Determine the (x, y) coordinate at the center of the cell enclosing the given text.  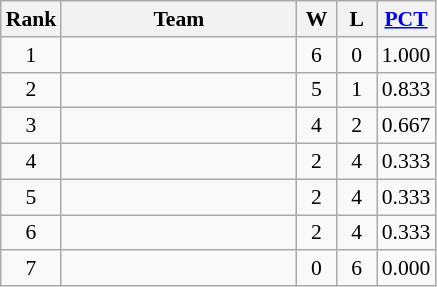
W (316, 19)
PCT (406, 19)
0.000 (406, 269)
Team (178, 19)
Rank (32, 19)
L (357, 19)
1.000 (406, 55)
7 (32, 269)
0.833 (406, 90)
3 (32, 126)
0.667 (406, 126)
